For the text-containing cell, return its midpoint in [x, y] coordinate format. 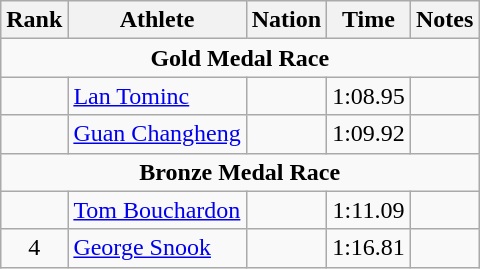
Tom Bouchardon [157, 210]
Lan Tominc [157, 96]
1:16.81 [369, 248]
1:08.95 [369, 96]
Time [369, 20]
4 [34, 248]
Guan Changheng [157, 134]
Nation [286, 20]
Gold Medal Race [240, 58]
1:09.92 [369, 134]
1:11.09 [369, 210]
Bronze Medal Race [240, 172]
Rank [34, 20]
Athlete [157, 20]
George Snook [157, 248]
Notes [444, 20]
